Return the (X, Y) coordinate for the center point of the cell that contains the specified text.  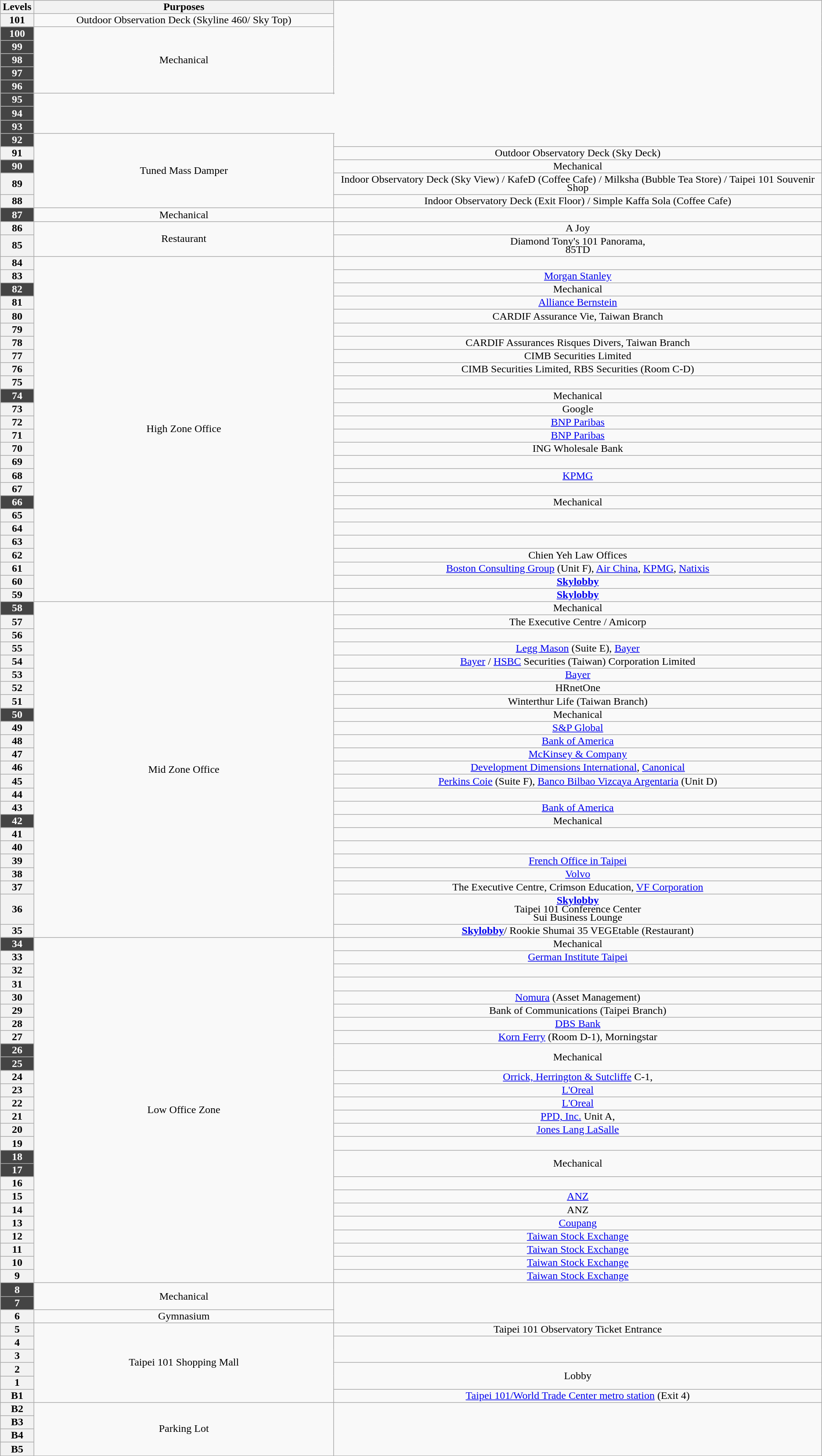
HRnetOne (578, 688)
60 (17, 582)
47 (17, 754)
13 (17, 1223)
69 (17, 462)
49 (17, 728)
B3 (17, 1422)
6 (17, 1316)
28 (17, 1024)
Purposes (184, 7)
Perkins Coie (Suite F), Banco Bilbao Vizcaya Argentaria (Unit D) (578, 781)
Korn Ferry (Room D-1), Morningstar (578, 1037)
Lobby (578, 1376)
Outdoor Observation Deck (Skyline 460/ Sky Top) (184, 20)
5 (17, 1330)
Restaurant (184, 239)
16 (17, 1183)
17 (17, 1170)
S&P Global (578, 728)
French Office in Taipei (578, 861)
ING Wholesale Bank (578, 449)
80 (17, 316)
12 (17, 1236)
CIMB Securities Limited (578, 356)
93 (17, 126)
61 (17, 569)
34 (17, 944)
73 (17, 409)
91 (17, 153)
21 (17, 1117)
32 (17, 971)
101 (17, 20)
58 (17, 608)
97 (17, 73)
McKinsey & Company (578, 754)
56 (17, 635)
92 (17, 140)
Nomura (Asset Management) (578, 997)
79 (17, 329)
37 (17, 887)
CARDIF Assurances Risques Divers, Taiwan Branch (578, 342)
Indoor Observatory Deck (Sky View) / KafeD (Coffee Cafe) / Milksha (Bubble Tea Store) / Taipei 101 Souvenir Shop (578, 184)
46 (17, 768)
KPMG (578, 476)
64 (17, 529)
77 (17, 356)
Alliance Bernstein (578, 303)
50 (17, 715)
90 (17, 166)
42 (17, 821)
Outdoor Observatory Deck (Sky Deck) (578, 153)
55 (17, 648)
81 (17, 303)
11 (17, 1250)
2 (17, 1369)
25 (17, 1063)
Tuned Mass Damper (184, 170)
Taipei 101 Observatory Ticket Entrance (578, 1330)
71 (17, 436)
100 (17, 33)
24 (17, 1077)
95 (17, 100)
33 (17, 957)
85 (17, 245)
87 (17, 215)
The Executive Centre / Amicorp (578, 622)
70 (17, 449)
63 (17, 542)
Development Dimensions International, Canonical (578, 768)
84 (17, 263)
4 (17, 1343)
Coupang (578, 1223)
The Executive Centre, Crimson Education, VF Corporation (578, 887)
67 (17, 489)
66 (17, 502)
PPD, Inc. Unit A, (578, 1117)
Taipei 101/World Trade Center metro station (Exit 4) (578, 1396)
44 (17, 794)
Gymnasium (184, 1316)
A Joy (578, 228)
German Institute Taipei (578, 957)
High Zone Office (184, 429)
89 (17, 184)
Orrick, Herrington & Sutcliffe C-1, (578, 1077)
74 (17, 396)
3 (17, 1356)
Indoor Observatory Deck (Exit Floor) / Simple Kaffa Sola (Coffee Cafe) (578, 202)
B4 (17, 1436)
76 (17, 369)
52 (17, 688)
Boston Consulting Group (Unit F), Air China, KPMG, Natixis (578, 569)
39 (17, 861)
62 (17, 555)
7 (17, 1303)
CARDIF Assurance Vie, Taiwan Branch (578, 316)
96 (17, 86)
86 (17, 228)
15 (17, 1197)
Chien Yeh Law Offices (578, 555)
Levels (17, 7)
1 (17, 1383)
68 (17, 476)
10 (17, 1263)
41 (17, 834)
Bayer / HSBC Securities (Taiwan) Corporation Limited (578, 662)
Google (578, 409)
88 (17, 202)
Volvo (578, 874)
29 (17, 1010)
65 (17, 515)
8 (17, 1290)
43 (17, 807)
35 (17, 931)
B2 (17, 1409)
Jones Lang LaSalle (578, 1130)
SkylobbyTaipei 101 Conference CenterSui Business Lounge (578, 909)
40 (17, 847)
9 (17, 1276)
94 (17, 113)
Taipei 101 Shopping Mall (184, 1363)
26 (17, 1050)
19 (17, 1143)
36 (17, 909)
27 (17, 1037)
Morgan Stanley (578, 276)
51 (17, 701)
82 (17, 289)
CIMB Securities Limited, RBS Securities (Room C-D) (578, 369)
78 (17, 342)
48 (17, 741)
Winterthur Life (Taiwan Branch) (578, 701)
23 (17, 1090)
72 (17, 422)
38 (17, 874)
22 (17, 1103)
DBS Bank (578, 1024)
45 (17, 781)
83 (17, 276)
57 (17, 622)
B5 (17, 1449)
18 (17, 1157)
20 (17, 1130)
Legg Mason (Suite E), Bayer (578, 648)
59 (17, 595)
53 (17, 675)
Mid Zone Office (184, 769)
99 (17, 47)
Parking Lot (184, 1429)
Skylobby/ Rookie Shumai 35 VEGEtable (Restaurant) (578, 931)
75 (17, 382)
30 (17, 997)
Bank of Communications (Taipei Branch) (578, 1010)
B1 (17, 1396)
Diamond Tony's 101 Panorama,85TD (578, 245)
Low Office Zone (184, 1110)
54 (17, 662)
31 (17, 984)
Bayer (578, 675)
98 (17, 60)
14 (17, 1210)
